From the cell containing the given text, extract its center point as [x, y] coordinate. 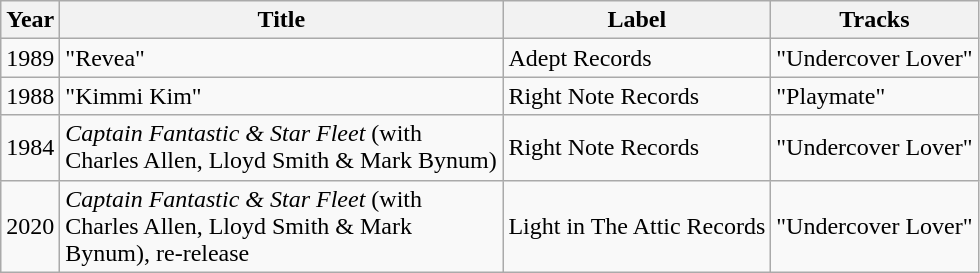
2020 [30, 226]
1989 [30, 58]
Tracks [874, 20]
"Revea" [282, 58]
Adept Records [637, 58]
1988 [30, 96]
Light in The Attic Records [637, 226]
Label [637, 20]
"Kimmi Kim" [282, 96]
Year [30, 20]
1984 [30, 148]
Captain Fantastic & Star Fleet (with Charles Allen, Lloyd Smith & Mark Bynum) [282, 148]
Title [282, 20]
"Playmate" [874, 96]
Captain Fantastic & Star Fleet (with Charles Allen, Lloyd Smith & Mark Bynum), re-release [282, 226]
